Provide the [X, Y] coordinate of the cell's center where the given text is located.  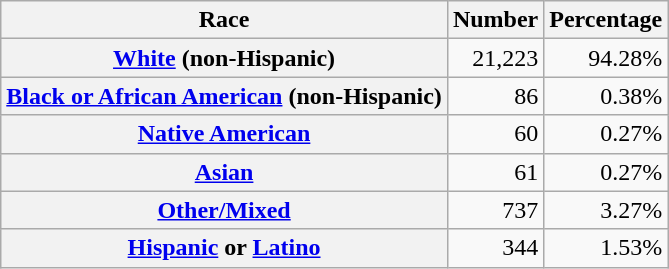
Black or African American (non-Hispanic) [224, 96]
Race [224, 20]
0.38% [606, 96]
60 [495, 134]
3.27% [606, 210]
White (non-Hispanic) [224, 58]
344 [495, 248]
94.28% [606, 58]
Percentage [606, 20]
Native American [224, 134]
86 [495, 96]
Asian [224, 172]
Number [495, 20]
Other/Mixed [224, 210]
1.53% [606, 248]
61 [495, 172]
21,223 [495, 58]
Hispanic or Latino [224, 248]
737 [495, 210]
